Find where the given text appears and provide that cell's center as (x, y) coordinate. 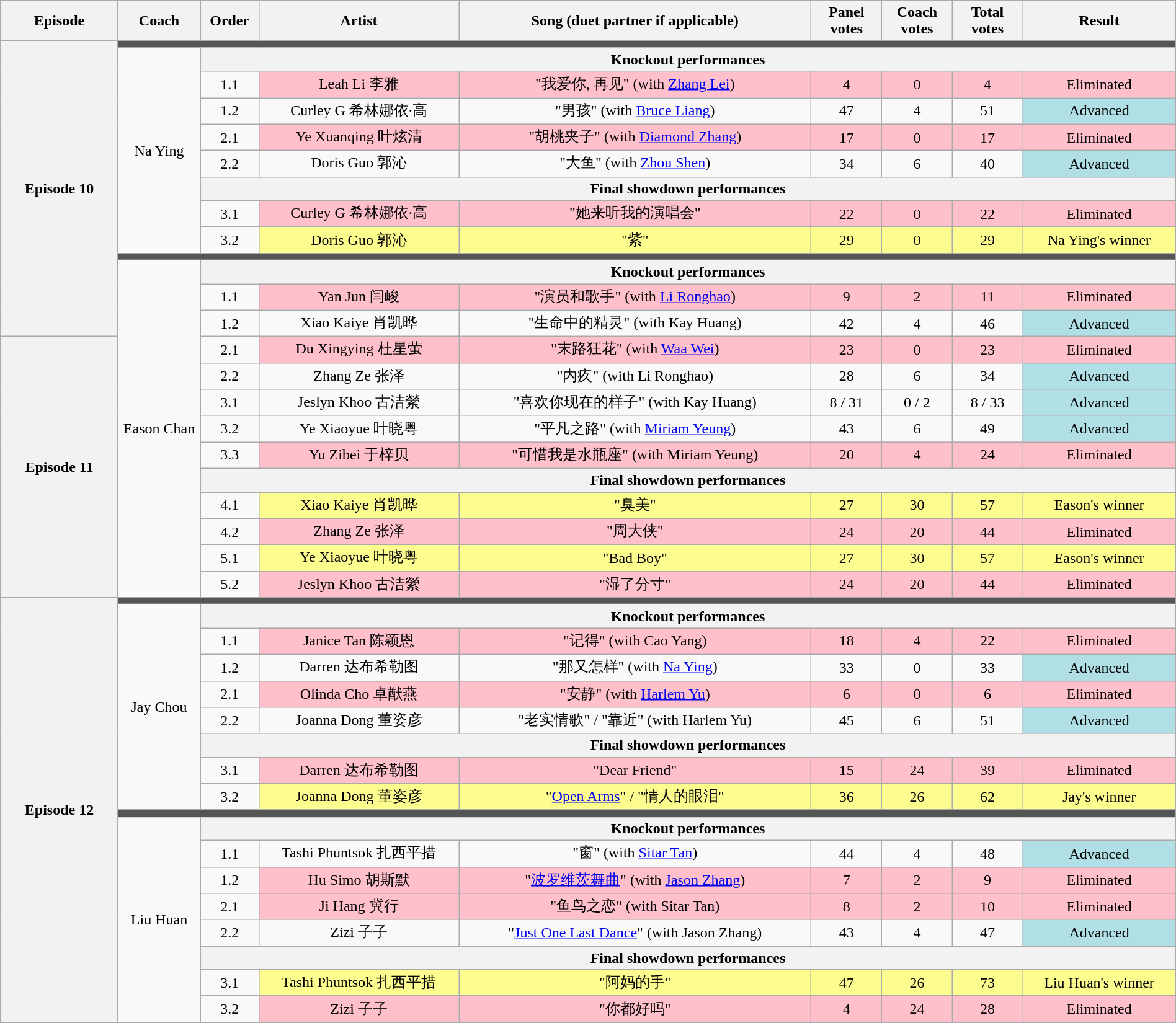
49 (987, 429)
Total votes (987, 21)
"生命中的精灵" (with Kay Huang) (635, 324)
"那又怎样" (with Na Ying) (635, 667)
"内疚" (with Li Ronghao) (635, 376)
48 (987, 853)
Panel votes (847, 21)
"紫" (635, 241)
Jay's winner (1099, 797)
"周大侠" (635, 532)
"湿了分寸" (635, 584)
40 (987, 164)
"男孩" (with Bruce Liang) (635, 112)
Yu Zibei 于梓贝 (359, 455)
3.3 (229, 455)
8 (847, 906)
7 (847, 880)
0 / 2 (917, 403)
"喜欢你现在的样子" (with Kay Huang) (635, 403)
5.1 (229, 558)
"Dear Friend" (635, 770)
Hu Simo 胡斯默 (359, 880)
Song (duet partner if applicable) (635, 21)
Olinda Cho 卓猷燕 (359, 694)
45 (847, 720)
"安静" (with Harlem Yu) (635, 694)
"阿妈的手" (635, 983)
Order (229, 21)
5.2 (229, 584)
36 (847, 797)
Liu Huan (159, 919)
4.1 (229, 506)
"Open Arms" / "情人的眼泪" (635, 797)
Coach votes (917, 21)
Yan Jun 闫峻 (359, 298)
Result (1099, 21)
"胡桃夹子" (with Diamond Zhang) (635, 138)
4.2 (229, 532)
"大鱼" (with Zhou Shen) (635, 164)
8 / 33 (987, 403)
"末路狂花" (with Waa Wei) (635, 350)
18 (847, 641)
"平凡之路" (with Miriam Yeung) (635, 429)
"你都好吗" (635, 1009)
8 / 31 (847, 403)
Du Xingying 杜星萤 (359, 350)
Episode 12 (60, 810)
46 (987, 324)
42 (847, 324)
11 (987, 298)
"我爱你, 再见" (with Zhang Lei) (635, 84)
Liu Huan's winner (1099, 983)
Na Ying (159, 151)
10 (987, 906)
"老实情歌" / "靠近" (with Harlem Yu) (635, 720)
Episode 10 (60, 188)
39 (987, 770)
"演员和歌手" (with Li Ronghao) (635, 298)
"鱼鸟之恋" (with Sitar Tan) (635, 906)
"窗" (with Sitar Tan) (635, 853)
Leah Li 李雅 (359, 84)
Coach (159, 21)
15 (847, 770)
Ye Xuanqing 叶炫清 (359, 138)
Jay Chou (159, 707)
Na Ying's winner (1099, 241)
"她来听我的演唱会" (635, 213)
"Just One Last Dance" (with Jason Zhang) (635, 932)
"可惜我是水瓶座" (with Miriam Yeung) (635, 455)
Artist (359, 21)
Episode 11 (60, 467)
Episode (60, 21)
"波罗维茨舞曲" (with Jason Zhang) (635, 880)
"Bad Boy" (635, 558)
73 (987, 983)
Janice Tan 陈颖恩 (359, 641)
Eason Chan (159, 428)
"臭美" (635, 506)
62 (987, 797)
"记得" (with Cao Yang) (635, 641)
Ji Hang 冀行 (359, 906)
